Capture the cell that displays the provided text and extract its (X, Y) central coordinate. 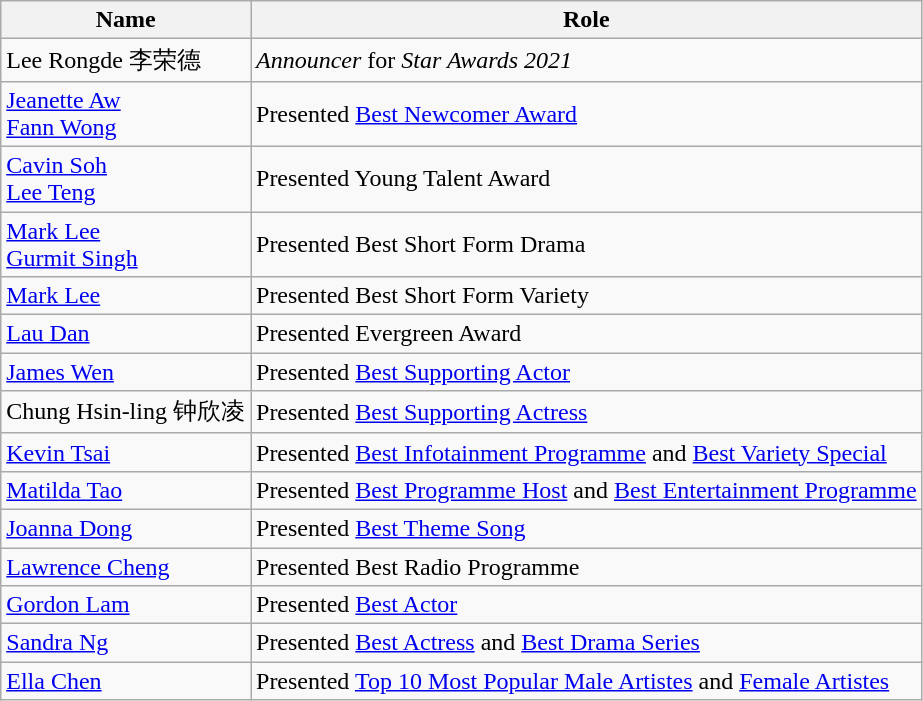
Ella Chen (126, 681)
Presented Best Programme Host and Best Entertainment Programme (586, 490)
Presented Best Theme Song (586, 528)
Presented Best Actress and Best Drama Series (586, 643)
Presented Best Supporting Actor (586, 372)
Sandra Ng (126, 643)
Jeanette AwFann Wong (126, 114)
Presented Best Short Form Drama (586, 244)
Name (126, 20)
Cavin SohLee Teng (126, 178)
Gordon Lam (126, 605)
Presented Best Actor (586, 605)
Joanna Dong (126, 528)
Lau Dan (126, 334)
Presented Best Short Form Variety (586, 296)
Announcer for Star Awards 2021 (586, 60)
Mark Lee (126, 296)
Role (586, 20)
Presented Best Radio Programme (586, 567)
Presented Evergreen Award (586, 334)
Presented Best Infotainment Programme and Best Variety Special (586, 452)
Presented Best Newcomer Award (586, 114)
Lee Rongde 李荣德 (126, 60)
Mark LeeGurmit Singh (126, 244)
Lawrence Cheng (126, 567)
Kevin Tsai (126, 452)
Chung Hsin-ling 钟欣凌 (126, 412)
Presented Top 10 Most Popular Male Artistes and Female Artistes (586, 681)
Presented Young Talent Award (586, 178)
James Wen (126, 372)
Matilda Tao (126, 490)
Presented Best Supporting Actress (586, 412)
